Pinpoint the cell where the given text exists, returning its (X, Y) midpoint coordinate. 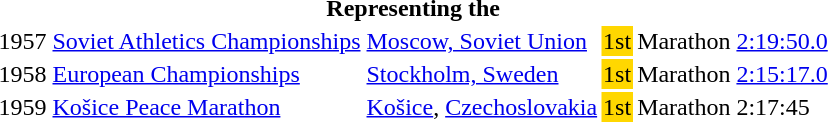
European Championships (206, 74)
Stockholm, Sweden (482, 74)
Soviet Athletics Championships (206, 41)
Košice Peace Marathon (206, 107)
Košice, Czechoslovakia (482, 107)
Moscow, Soviet Union (482, 41)
